Output the (X, Y) coordinate of the center of the cell containing the given text.  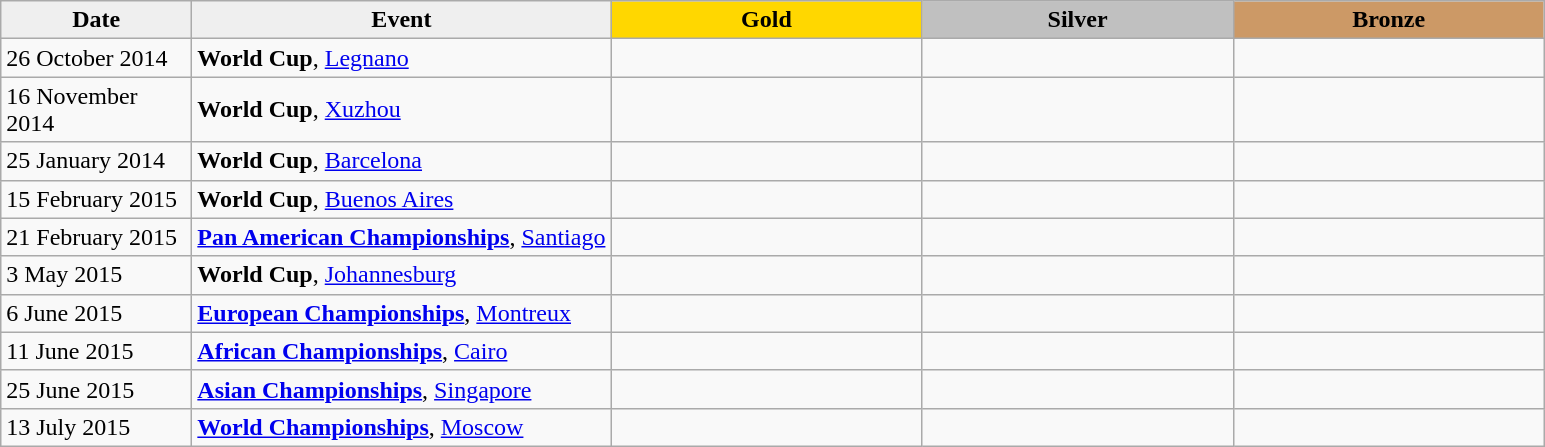
6 June 2015 (96, 313)
Gold (766, 20)
25 June 2015 (96, 389)
World Cup, Legnano (402, 58)
16 November 2014 (96, 110)
Pan American Championships, Santiago (402, 237)
World Championships, Moscow (402, 427)
11 June 2015 (96, 351)
25 January 2014 (96, 161)
African Championships, Cairo (402, 351)
Bronze (1388, 20)
3 May 2015 (96, 275)
Asian Championships, Singapore (402, 389)
13 July 2015 (96, 427)
World Cup, Barcelona (402, 161)
Event (402, 20)
Silver (1078, 20)
European Championships, Montreux (402, 313)
World Cup, Johannesburg (402, 275)
World Cup, Xuzhou (402, 110)
26 October 2014 (96, 58)
Date (96, 20)
21 February 2015 (96, 237)
World Cup, Buenos Aires (402, 199)
15 February 2015 (96, 199)
